Find where the given text appears and provide that cell's center as [X, Y] coordinate. 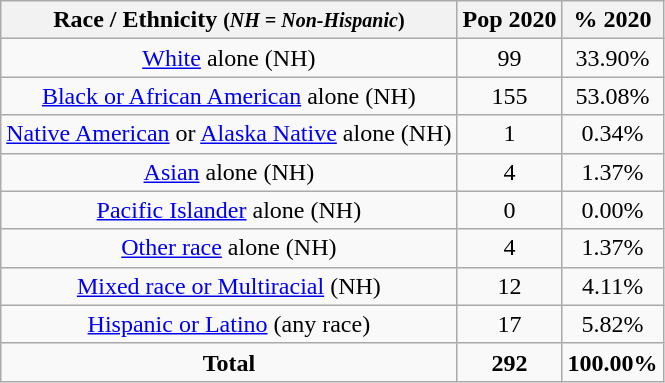
0.34% [612, 134]
12 [510, 286]
White alone (NH) [229, 58]
Pacific Islander alone (NH) [229, 210]
Pop 2020 [510, 20]
Total [229, 362]
% 2020 [612, 20]
4.11% [612, 286]
Hispanic or Latino (any race) [229, 324]
0.00% [612, 210]
Black or African American alone (NH) [229, 96]
0 [510, 210]
17 [510, 324]
5.82% [612, 324]
Asian alone (NH) [229, 172]
Native American or Alaska Native alone (NH) [229, 134]
Race / Ethnicity (NH = Non-Hispanic) [229, 20]
Other race alone (NH) [229, 248]
99 [510, 58]
155 [510, 96]
292 [510, 362]
53.08% [612, 96]
1 [510, 134]
33.90% [612, 58]
100.00% [612, 362]
Mixed race or Multiracial (NH) [229, 286]
